From the cell containing the given text, extract its center point as [x, y] coordinate. 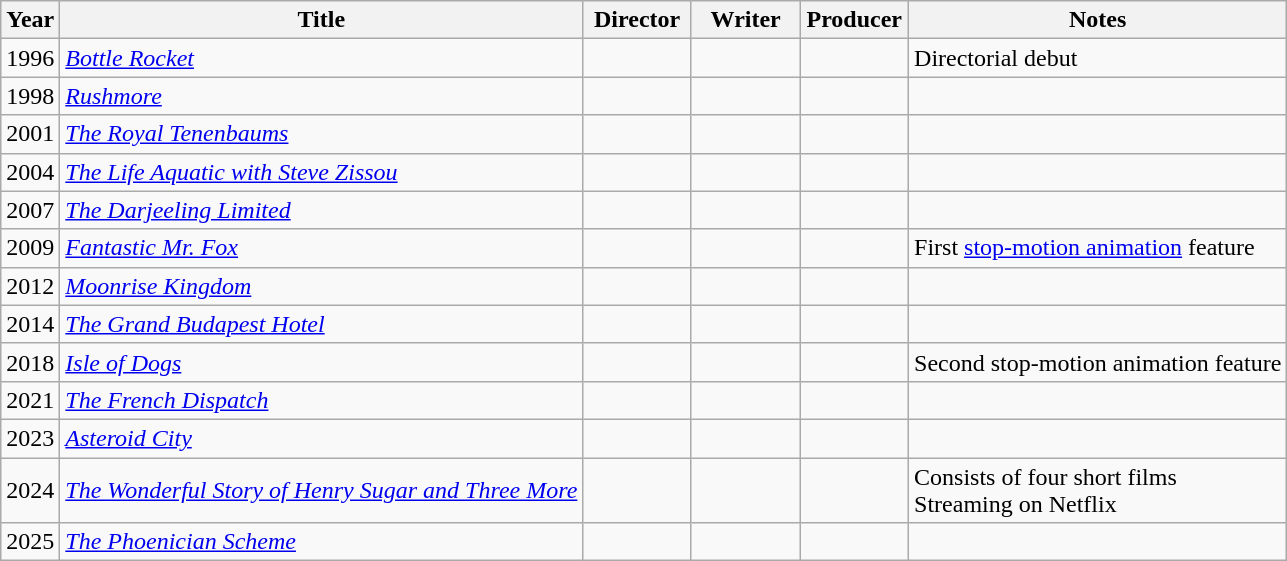
The Phoenician Scheme [322, 542]
Directorial debut [1098, 58]
First stop-motion animation feature [1098, 248]
Second stop-motion animation feature [1098, 362]
Year [30, 20]
1998 [30, 96]
Bottle Rocket [322, 58]
The Grand Budapest Hotel [322, 324]
Asteroid City [322, 438]
Isle of Dogs [322, 362]
2004 [30, 172]
Rushmore [322, 96]
The Life Aquatic with Steve Zissou [322, 172]
Fantastic Mr. Fox [322, 248]
1996 [30, 58]
2007 [30, 210]
Writer [746, 20]
The Wonderful Story of Henry Sugar and Three More [322, 490]
Producer [854, 20]
The Darjeeling Limited [322, 210]
2012 [30, 286]
2024 [30, 490]
2001 [30, 134]
2021 [30, 400]
The French Dispatch [322, 400]
2014 [30, 324]
Notes [1098, 20]
Consists of four short filmsStreaming on Netflix [1098, 490]
2025 [30, 542]
2023 [30, 438]
2018 [30, 362]
Moonrise Kingdom [322, 286]
2009 [30, 248]
The Royal Tenenbaums [322, 134]
Title [322, 20]
Director [638, 20]
